Extract the (X, Y) coordinate from the center of the cell holding the provided text.  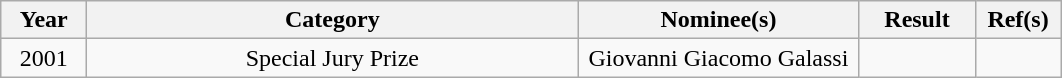
Category (332, 20)
Nominee(s) (718, 20)
Result (917, 20)
2001 (44, 58)
Giovanni Giacomo Galassi (718, 58)
Ref(s) (1018, 20)
Year (44, 20)
Special Jury Prize (332, 58)
